Provide the [x, y] coordinate of the cell's center where the given text is located.  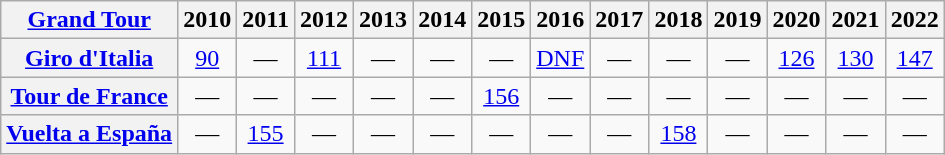
130 [856, 58]
155 [266, 134]
147 [914, 58]
2013 [384, 20]
2022 [914, 20]
111 [324, 58]
2019 [738, 20]
2011 [266, 20]
2021 [856, 20]
2017 [620, 20]
2014 [442, 20]
Vuelta a España [90, 134]
126 [796, 58]
2020 [796, 20]
2018 [678, 20]
Grand Tour [90, 20]
2012 [324, 20]
158 [678, 134]
2016 [560, 20]
90 [208, 58]
2015 [502, 20]
DNF [560, 58]
Tour de France [90, 96]
2010 [208, 20]
Giro d'Italia [90, 58]
156 [502, 96]
